For the text-containing cell, return its midpoint in (X, Y) coordinate format. 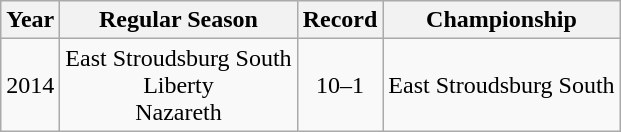
Year (30, 20)
Record (340, 20)
2014 (30, 85)
East Stroudsburg SouthLibertyNazareth (178, 85)
East Stroudsburg South (502, 85)
Regular Season (178, 20)
Championship (502, 20)
10–1 (340, 85)
